Capture the cell that displays the provided text and extract its (x, y) central coordinate. 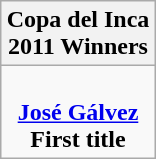
José GálvezFirst title (78, 112)
Copa del Inca2011 Winners (78, 34)
